Return the (X, Y) coordinate for the center point of the cell that contains the specified text.  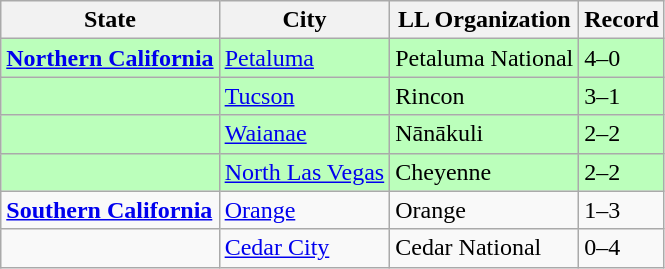
City (304, 20)
Southern California (110, 210)
0–4 (622, 248)
Waianae (304, 134)
Northern California (110, 58)
North Las Vegas (304, 172)
1–3 (622, 210)
Record (622, 20)
Rincon (484, 96)
4–0 (622, 58)
3–1 (622, 96)
State (110, 20)
Nānākuli (484, 134)
LL Organization (484, 20)
Petaluma National (484, 58)
Tucson (304, 96)
Cheyenne (484, 172)
Petaluma (304, 58)
Cedar City (304, 248)
Cedar National (484, 248)
